Determine the [x, y] coordinate at the center of the cell enclosing the given text.  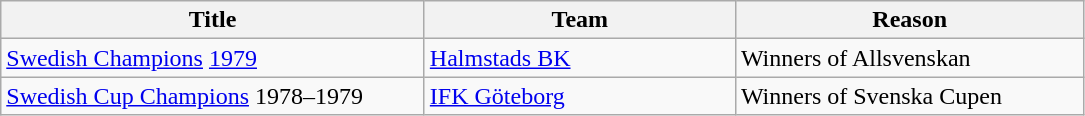
Winners of Allsvenskan [910, 58]
Winners of Svenska Cupen [910, 96]
Team [580, 20]
IFK Göteborg [580, 96]
Title [213, 20]
Swedish Champions 1979 [213, 58]
Swedish Cup Champions 1978–1979 [213, 96]
Halmstads BK [580, 58]
Reason [910, 20]
